Detect which cell encompasses the target text, then output its [X, Y] center coordinate. 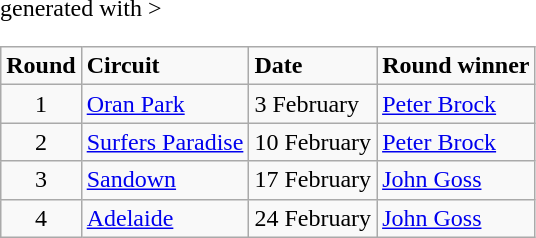
24 February [313, 218]
2 [41, 142]
Round [41, 66]
Oran Park [165, 104]
Surfers Paradise [165, 142]
1 [41, 104]
10 February [313, 142]
Circuit [165, 66]
3 [41, 180]
3 February [313, 104]
Date [313, 66]
17 February [313, 180]
Sandown [165, 180]
4 [41, 218]
Round winner [456, 66]
Adelaide [165, 218]
